Locate the cell with the specified text and output its (x, y) center coordinate. 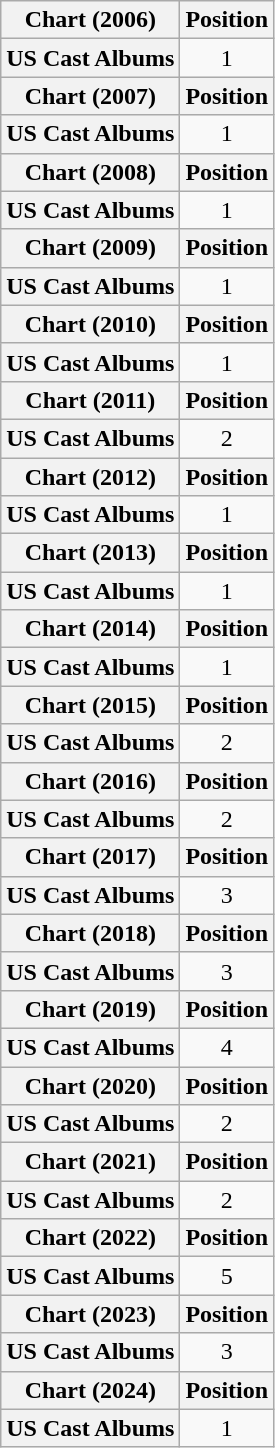
Chart (2013) (90, 553)
Chart (2023) (90, 1314)
Chart (2007) (90, 96)
Chart (2014) (90, 629)
Chart (2015) (90, 705)
Chart (2020) (90, 1085)
Chart (2017) (90, 857)
Chart (2024) (90, 1390)
Chart (2008) (90, 172)
Chart (2009) (90, 248)
Chart (2018) (90, 933)
5 (227, 1276)
Chart (2011) (90, 400)
Chart (2010) (90, 324)
Chart (2012) (90, 477)
Chart (2022) (90, 1238)
Chart (2006) (90, 20)
4 (227, 1047)
Chart (2016) (90, 781)
Chart (2019) (90, 1009)
Chart (2021) (90, 1162)
